For the text-containing cell, return its midpoint in (x, y) coordinate format. 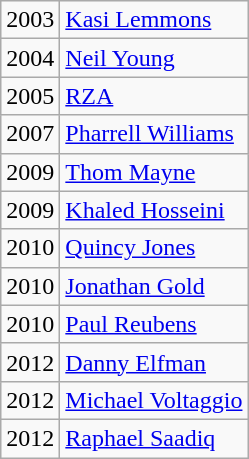
Neil Young (154, 58)
2003 (30, 20)
2007 (30, 134)
Pharrell Williams (154, 134)
2005 (30, 96)
2004 (30, 58)
Danny Elfman (154, 362)
Jonathan Gold (154, 286)
Raphael Saadiq (154, 438)
Khaled Hosseini (154, 210)
Thom Mayne (154, 172)
Quincy Jones (154, 248)
Kasi Lemmons (154, 20)
Paul Reubens (154, 324)
RZA (154, 96)
Michael Voltaggio (154, 400)
